Output the (X, Y) coordinate of the center of the cell containing the given text.  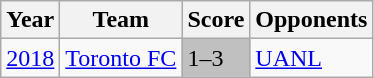
Toronto FC (121, 58)
2018 (30, 58)
1–3 (216, 58)
Team (121, 20)
Score (216, 20)
UANL (312, 58)
Year (30, 20)
Opponents (312, 20)
